Capture the cell that displays the provided text and extract its [X, Y] central coordinate. 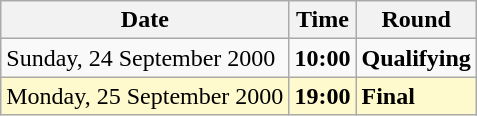
Time [322, 20]
Round [416, 20]
19:00 [322, 96]
Qualifying [416, 58]
Final [416, 96]
Date [145, 20]
10:00 [322, 58]
Monday, 25 September 2000 [145, 96]
Sunday, 24 September 2000 [145, 58]
